Locate the cell with the specified text and output its [x, y] center coordinate. 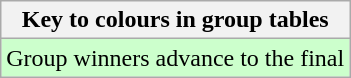
Group winners advance to the final [176, 58]
Key to colours in group tables [176, 20]
